Return the (x, y) coordinate for the center point of the cell that contains the specified text.  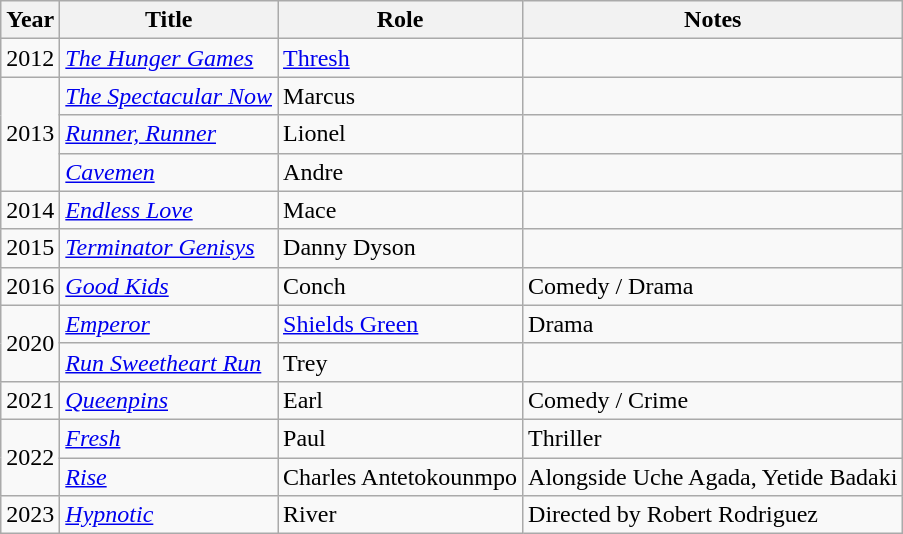
The Hunger Games (169, 58)
2012 (30, 58)
Danny Dyson (400, 248)
Drama (713, 324)
2020 (30, 343)
Alongside Uche Agada, Yetide Badaki (713, 477)
Rise (169, 477)
Shields Green (400, 324)
2016 (30, 286)
Fresh (169, 438)
Terminator Genisys (169, 248)
Thriller (713, 438)
Marcus (400, 96)
Cavemen (169, 172)
2015 (30, 248)
Directed by Robert Rodriguez (713, 515)
Earl (400, 400)
Emperor (169, 324)
2023 (30, 515)
Thresh (400, 58)
Role (400, 20)
2022 (30, 457)
The Spectacular Now (169, 96)
Good Kids (169, 286)
Comedy / Drama (713, 286)
Year (30, 20)
Charles Antetokounmpo (400, 477)
2014 (30, 210)
Lionel (400, 134)
2013 (30, 134)
Andre (400, 172)
Comedy / Crime (713, 400)
Conch (400, 286)
Notes (713, 20)
Queenpins (169, 400)
Run Sweetheart Run (169, 362)
Runner, Runner (169, 134)
Endless Love (169, 210)
Mace (400, 210)
Hypnotic (169, 515)
Title (169, 20)
Trey (400, 362)
Paul (400, 438)
River (400, 515)
2021 (30, 400)
